From the cell containing the given text, extract its center point as [x, y] coordinate. 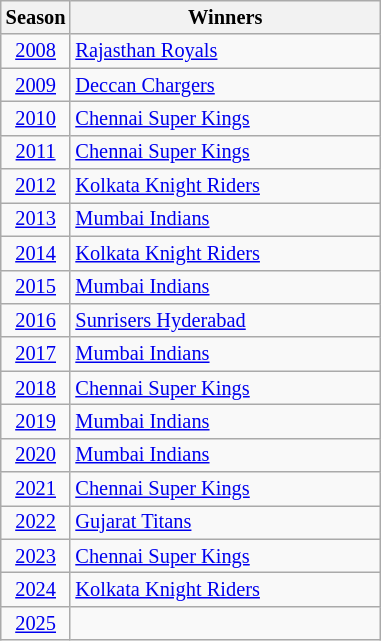
Winners [225, 17]
2012 [36, 186]
2009 [36, 85]
2015 [36, 287]
2008 [36, 51]
2020 [36, 455]
2017 [36, 354]
2024 [36, 589]
2011 [36, 152]
2023 [36, 556]
Gujarat Titans [225, 522]
2018 [36, 388]
Deccan Chargers [225, 85]
Rajasthan Royals [225, 51]
2014 [36, 253]
Sunrisers Hyderabad [225, 320]
2025 [36, 623]
Season [36, 17]
2019 [36, 421]
2021 [36, 489]
2022 [36, 522]
2010 [36, 118]
2016 [36, 320]
2013 [36, 219]
